Search for the cell housing the specified text and yield its [x, y] center coordinate. 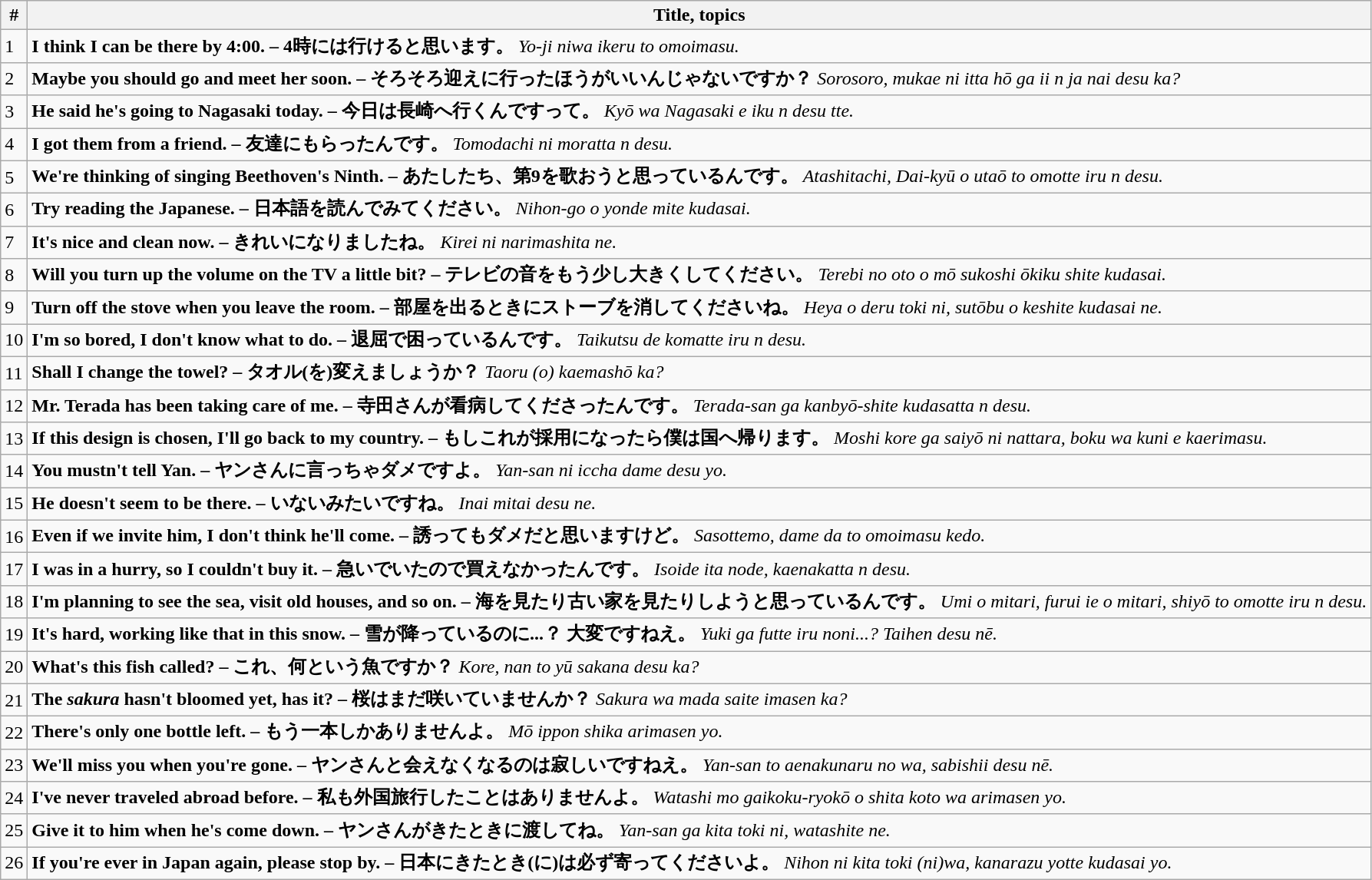
Give it to him when he's come down. – ヤンさんがきたときに渡してね。 Yan-san ga kita toki ni, watashite ne. [699, 831]
Shall I change the towel? – タオル(を)変えましょうか？ Taoru (o) kaemashō ka? [699, 373]
3 [14, 112]
12 [14, 405]
10 [14, 341]
If you're ever in Japan again, please stop by. – 日本にきたとき(に)は必ず寄ってくださいよ。 Nihon ni kita toki (ni)wa, kanarazu yotte kudasai yo. [699, 863]
# [14, 15]
23 [14, 765]
20 [14, 668]
Title, topics [699, 15]
He said he's going to Nagasaki today. – 今日は長崎へ行くんですって。 Kyō wa Nagasaki e iku n desu tte. [699, 112]
Mr. Terada has been taking care of me. – 寺田さんが看病してくださったんです。 Terada-san ga kanbyō-shite kudasatta n desu. [699, 405]
We'll miss you when you're gone. – ヤンさんと会えなくなるのは寂しいですねえ。 Yan-san to aenakunaru no wa, sabishii desu nē. [699, 765]
1 [14, 46]
4 [14, 144]
17 [14, 570]
What's this fish called? – これ、何という魚ですか？ Kore, nan to yū sakana desu ka? [699, 668]
15 [14, 504]
16 [14, 536]
We're thinking of singing Beethoven's Ninth. – あたしたち、第9を歌おうと思っているんです。 Atashitachi, Dai-kyū o utaō to omotte iru n desu. [699, 177]
5 [14, 177]
I got them from a friend. – 友達にもらったんです。 Tomodachi ni moratta n desu. [699, 144]
He doesn't seem to be there. – いないみたいですね。 Inai mitai desu ne. [699, 504]
You mustn't tell Yan. – ヤンさんに言っちゃダメですよ。 Yan-san ni iccha dame desu yo. [699, 471]
I was in a hurry, so I couldn't buy it. – 急いでいたので買えなかったんです。 Isoide ita node, kaenakatta n desu. [699, 570]
It's nice and clean now. – きれいになりましたね。 Kirei ni narimashita ne. [699, 243]
13 [14, 439]
19 [14, 634]
22 [14, 733]
8 [14, 275]
Turn off the stove when you leave the room. – 部屋を出るときにストーブを消してくださいね。 Heya o deru toki ni, sutōbu o keshite kudasai ne. [699, 307]
Will you turn up the volume on the TV a little bit? – テレビの音をもう少し大きくしてください。 Terebi no oto o mō sukoshi ōkiku shite kudasai. [699, 275]
Try reading the Japanese. – 日本語を読んでみてください。 Nihon-go o yonde mite kudasai. [699, 210]
I'm planning to see the sea, visit old houses, and so on. – 海を見たり古い家を見たりしようと思っているんです。 Umi o mitari, furui ie o mitari, shiyō to omotte iru n desu. [699, 602]
If this design is chosen, I'll go back to my country. – もしこれが採用になったら僕は国へ帰ります。 Moshi kore ga saiyō ni nattara, boku wa kuni e kaerimasu. [699, 439]
7 [14, 243]
9 [14, 307]
Even if we invite him, I don't think he'll come. – 誘ってもダメだと思いますけど。 Sasottemo, dame da to omoimasu kedo. [699, 536]
18 [14, 602]
2 [14, 78]
Maybe you should go and meet her soon. – そろそろ迎えに行ったほうがいいんじゃないですか？ Sorosoro, mukae ni itta hō ga ii n ja nai desu ka? [699, 78]
I think I can be there by 4:00. – 4時には行けると思います。 Yo-ji niwa ikeru to omoimasu. [699, 46]
11 [14, 373]
25 [14, 831]
I've never traveled abroad before. – 私も外国旅行したことはありませんよ。 Watashi mo gaikoku-ryokō o shita koto wa arimasen yo. [699, 799]
It's hard, working like that in this snow. – 雪が降っているのに...？ 大変ですねえ。 Yuki ga futte iru noni...? Taihen desu nē. [699, 634]
24 [14, 799]
There's only one bottle left. – もう一本しかありませんよ。 Mō ippon shika arimasen yo. [699, 733]
I'm so bored, I don't know what to do. – 退屈で困っているんです。 Taikutsu de komatte iru n desu. [699, 341]
21 [14, 700]
14 [14, 471]
The sakura hasn't bloomed yet, has it? – 桜はまだ咲いていませんか？ Sakura wa mada saite imasen ka? [699, 700]
26 [14, 863]
6 [14, 210]
